Search for the cell housing the specified text and yield its [X, Y] center coordinate. 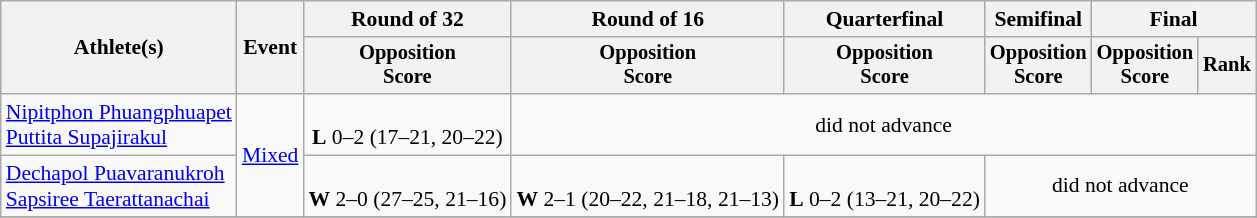
Dechapol PuavaranukrohSapsiree Taerattanachai [119, 186]
W 2–1 (20–22, 21–18, 21–13) [648, 186]
L 0–2 (17–21, 20–22) [407, 124]
W 2–0 (27–25, 21–16) [407, 186]
Final [1174, 19]
Quarterfinal [884, 19]
Nipitphon PhuangphuapetPuttita Supajirakul [119, 124]
Mixed [270, 155]
Semifinal [1038, 19]
Rank [1227, 66]
Round of 32 [407, 19]
Event [270, 48]
Athlete(s) [119, 48]
Round of 16 [648, 19]
L 0–2 (13–21, 20–22) [884, 186]
